Return [x, y] of the center of cell containing provided text 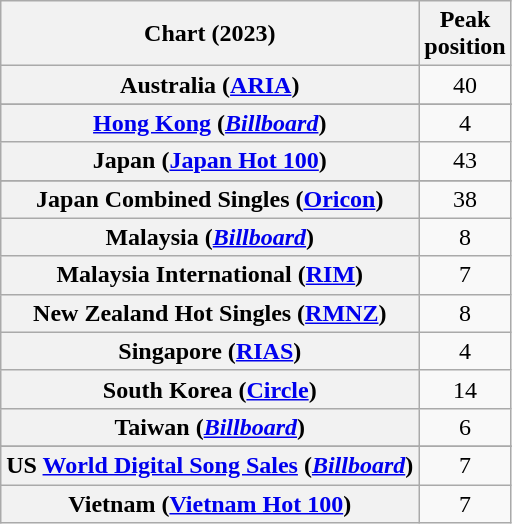
43 [465, 161]
Taiwan (Billboard) [210, 427]
40 [465, 85]
Malaysia International (RIM) [210, 275]
Japan Combined Singles (Oricon) [210, 199]
South Korea (Circle) [210, 389]
New Zealand Hot Singles (RMNZ) [210, 313]
Japan (Japan Hot 100) [210, 161]
US World Digital Song Sales (Billboard) [210, 465]
Australia (ARIA) [210, 85]
Chart (2023) [210, 34]
Vietnam (Vietnam Hot 100) [210, 503]
6 [465, 427]
Hong Kong (Billboard) [210, 123]
Singapore (RIAS) [210, 351]
Malaysia (Billboard) [210, 237]
38 [465, 199]
Peakposition [465, 34]
14 [465, 389]
